Capture the cell that displays the provided text and extract its [x, y] central coordinate. 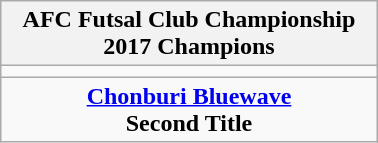
AFC Futsal Club Championship 2017 Champions [189, 34]
Chonburi BluewaveSecond Title [189, 110]
